Provide the [x, y] coordinate of the cell's center where the given text is located.  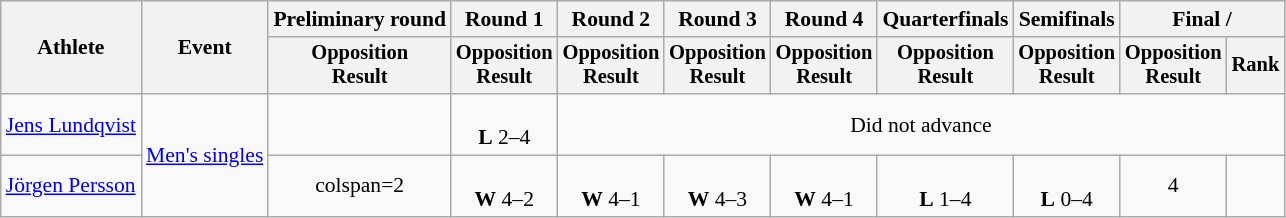
Jörgen Persson [71, 186]
4 [1174, 186]
Athlete [71, 48]
L 2–4 [504, 124]
Final / [1202, 19]
Round 3 [718, 19]
W 4–2 [504, 186]
Round 1 [504, 19]
Did not advance [922, 124]
Men's singles [204, 155]
Semifinals [1066, 19]
Round 4 [824, 19]
colspan=2 [360, 186]
Event [204, 48]
Rank [1256, 66]
L 0–4 [1066, 186]
L 1–4 [945, 186]
Quarterfinals [945, 19]
Preliminary round [360, 19]
Round 2 [612, 19]
W 4–3 [718, 186]
Jens Lundqvist [71, 124]
